Provide the [x, y] coordinate of the cell's center where the given text is located.  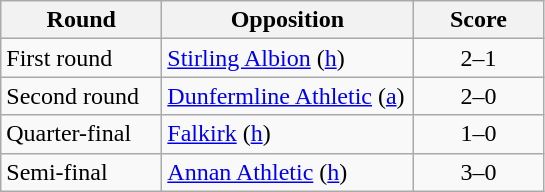
2–1 [478, 58]
1–0 [478, 134]
Round [82, 20]
Score [478, 20]
Falkirk (h) [288, 134]
Annan Athletic (h) [288, 172]
First round [82, 58]
Opposition [288, 20]
Dunfermline Athletic (a) [288, 96]
Second round [82, 96]
Semi-final [82, 172]
3–0 [478, 172]
Stirling Albion (h) [288, 58]
Quarter-final [82, 134]
2–0 [478, 96]
